Extract the [X, Y] coordinate from the center of the cell holding the provided text.  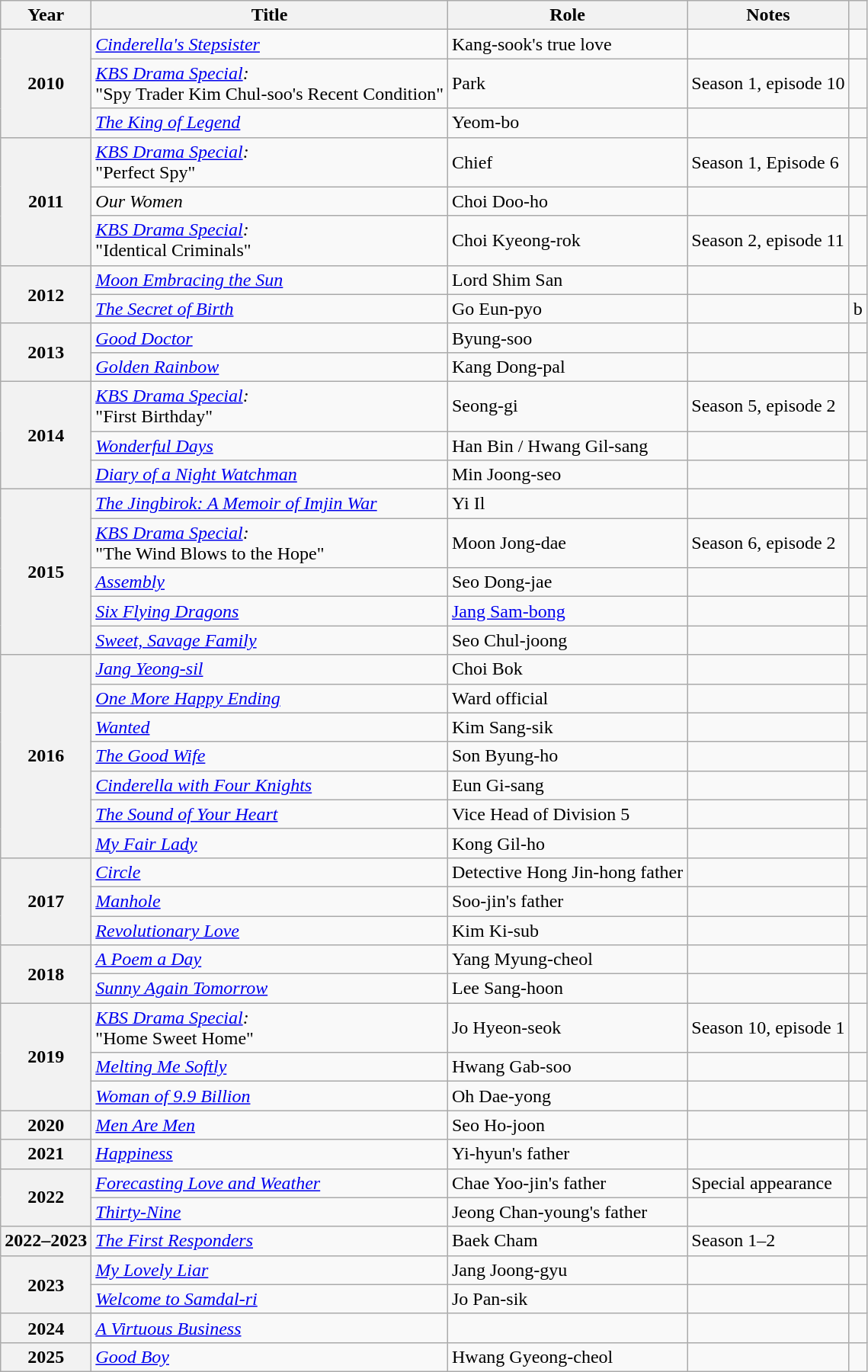
2019 [46, 1056]
Melting Me Softly [270, 1067]
Vice Head of Division 5 [567, 814]
Baek Cham [567, 1241]
2016 [46, 756]
2021 [46, 1154]
Good Doctor [270, 338]
Role [567, 15]
Oh Dae-yong [567, 1096]
Year [46, 15]
Lee Sang-hoon [567, 989]
Forecasting Love and Weather [270, 1183]
2022–2023 [46, 1241]
Cinderella with Four Knights [270, 785]
Sunny Again Tomorrow [270, 989]
Men Are Men [270, 1125]
2022 [46, 1197]
One More Happy Ending [270, 698]
Go Eun-pyo [567, 309]
Choi Kyeong-rok [567, 241]
KBS Drama Special:"First Birthday" [270, 406]
Moon Jong-dae [567, 543]
2011 [46, 201]
Yi Il [567, 504]
Good Boy [270, 1357]
Revolutionary Love [270, 931]
The First Responders [270, 1241]
Soo-jin's father [567, 901]
The Sound of Your Heart [270, 814]
Season 1, Episode 6 [768, 162]
Six Flying Dragons [270, 611]
2024 [46, 1328]
The Secret of Birth [270, 309]
The Jingbirok: A Memoir of Imjin War [270, 504]
Sweet, Savage Family [270, 640]
2025 [46, 1357]
Kang-sook's true love [567, 44]
A Virtuous Business [270, 1328]
Cinderella's Stepsister [270, 44]
Manhole [270, 901]
Hwang Gyeong-cheol [567, 1357]
Season 10, episode 1 [768, 1027]
Season 6, episode 2 [768, 543]
Golden Rainbow [270, 367]
Seo Ho-joon [567, 1125]
Lord Shim San [567, 280]
Circle [270, 872]
2010 [46, 84]
Diary of a Night Watchman [270, 475]
Yi-hyun's father [567, 1154]
KBS Drama Special:"Identical Criminals" [270, 241]
Assembly [270, 582]
Detective Hong Jin-hong father [567, 872]
Season 2, episode 11 [768, 241]
Season 1–2 [768, 1241]
KBS Drama Special:"Perfect Spy" [270, 162]
Seo Dong-jae [567, 582]
A Poem a Day [270, 960]
Jo Pan-sik [567, 1299]
Thirty-Nine [270, 1212]
Our Women [270, 201]
The King of Legend [270, 123]
2012 [46, 294]
2015 [46, 572]
Park [567, 84]
2017 [46, 901]
KBS Drama Special:"Spy Trader Kim Chul-soo's Recent Condition" [270, 84]
Welcome to Samdal-ri [270, 1299]
2014 [46, 434]
My Lovely Liar [270, 1270]
2013 [46, 352]
Chae Yoo-jin's father [567, 1183]
Season 1, episode 10 [768, 84]
Seong-gi [567, 406]
Kim Ki-sub [567, 931]
Woman of 9.9 Billion [270, 1096]
2020 [46, 1125]
Wonderful Days [270, 446]
KBS Drama Special:"The Wind Blows to the Hope" [270, 543]
Seo Chul-joong [567, 640]
b [858, 309]
Byung-soo [567, 338]
Kim Sang-sik [567, 727]
Han Bin / Hwang Gil-sang [567, 446]
Special appearance [768, 1183]
Jang Joong-gyu [567, 1270]
Season 5, episode 2 [768, 406]
Chief [567, 162]
Yang Myung-cheol [567, 960]
Min Joong-seo [567, 475]
Son Byung-ho [567, 756]
Kang Dong-pal [567, 367]
Yeom-bo [567, 123]
Happiness [270, 1154]
Choi Bok [567, 669]
Eun Gi-sang [567, 785]
Jeong Chan-young's father [567, 1212]
Wanted [270, 727]
Choi Doo-ho [567, 201]
The Good Wife [270, 756]
Hwang Gab-soo [567, 1067]
KBS Drama Special:"Home Sweet Home" [270, 1027]
2023 [46, 1284]
2018 [46, 974]
Jang Sam-bong [567, 611]
Jo Hyeon-seok [567, 1027]
Jang Yeong-sil [270, 669]
Title [270, 15]
Ward official [567, 698]
Notes [768, 15]
My Fair Lady [270, 843]
Moon Embracing the Sun [270, 280]
Kong Gil-ho [567, 843]
